Scan for the cell matching the given text and deliver its (X, Y) coordinate at center. 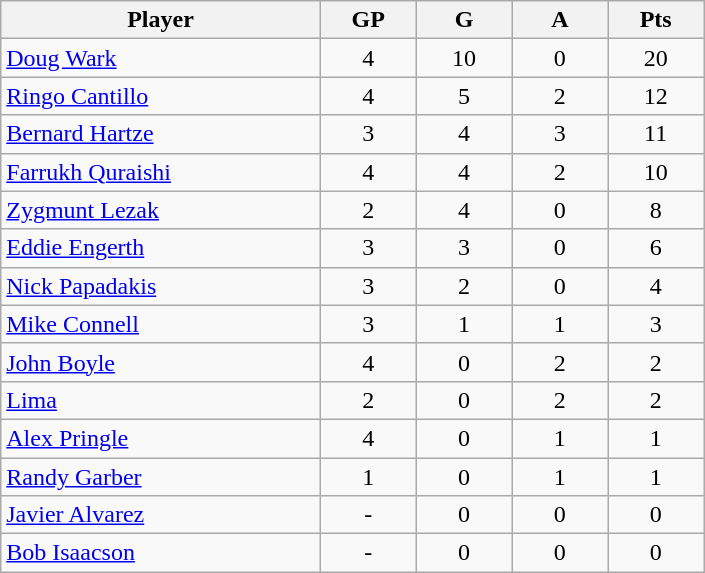
Player (160, 20)
GP (368, 20)
Pts (656, 20)
Bob Isaacson (160, 553)
Lima (160, 400)
Mike Connell (160, 324)
Javier Alvarez (160, 515)
Alex Pringle (160, 438)
Eddie Engerth (160, 248)
Doug Wark (160, 58)
6 (656, 248)
20 (656, 58)
Nick Papadakis (160, 286)
Bernard Hartze (160, 134)
Zygmunt Lezak (160, 210)
11 (656, 134)
John Boyle (160, 362)
12 (656, 96)
G (464, 20)
Ringo Cantillo (160, 96)
Randy Garber (160, 477)
8 (656, 210)
5 (464, 96)
Farrukh Quraishi (160, 172)
A (560, 20)
